Provide the [X, Y] coordinate of the cell's center where the given text is located.  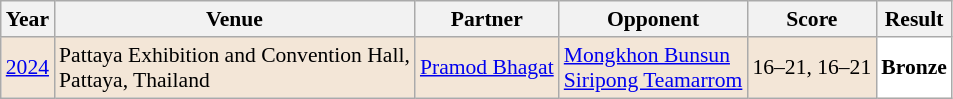
Bronze [914, 68]
Opponent [654, 19]
Pattaya Exhibition and Convention Hall,Pattaya, Thailand [234, 68]
Mongkhon Bunsun Siripong Teamarrom [654, 68]
16–21, 16–21 [812, 68]
Result [914, 19]
Year [28, 19]
Venue [234, 19]
Pramod Bhagat [487, 68]
2024 [28, 68]
Score [812, 19]
Partner [487, 19]
